Provide the [X, Y] coordinate of the cell's center where the given text is located.  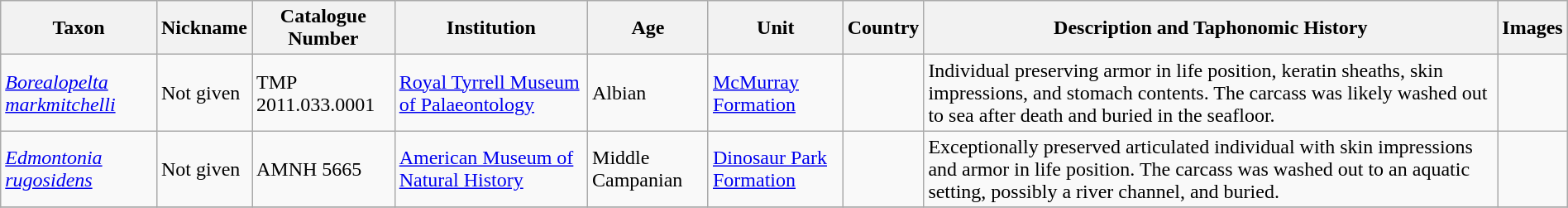
Nickname [203, 28]
Catalogue Number [323, 28]
McMurray Formation [776, 93]
Images [1532, 28]
American Museum of Natural History [491, 169]
Edmontonia rugosidens [79, 169]
Age [648, 28]
Royal Tyrrell Museum of Palaeontology [491, 93]
Description and Taphonomic History [1211, 28]
AMNH 5665 [323, 169]
Borealopelta markmitchelli [79, 93]
Unit [776, 28]
Albian [648, 93]
TMP 2011.033.0001 [323, 93]
Dinosaur Park Formation [776, 169]
Country [883, 28]
Taxon [79, 28]
Institution [491, 28]
Middle Campanian [648, 169]
